Scan for the cell matching the given text and deliver its [X, Y] coordinate at center. 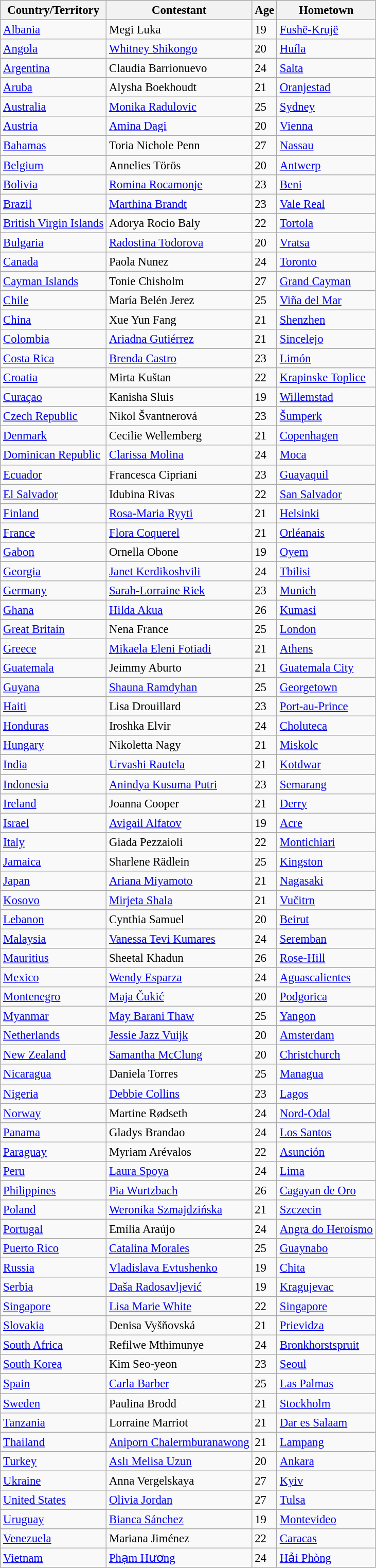
Denisa Vyšňovská [179, 1326]
Munich [326, 591]
Tortola [326, 223]
Nigeria [53, 1094]
Guatemala City [326, 668]
Daša Radosavljević [179, 1287]
Prievidza [326, 1326]
Phạm Hương [179, 1558]
Dar es Salaam [326, 1422]
Jamaica [53, 861]
Mexico [53, 978]
Radostina Todorova [179, 242]
Tanzania [53, 1422]
Spain [53, 1384]
British Virgin Islands [53, 223]
Anindya Kusuma Putri [179, 784]
Montenegro [53, 997]
Clarissa Molina [179, 455]
El Salvador [53, 494]
Laura Spoya [179, 1171]
Russia [53, 1268]
Sheetal Khadun [179, 958]
Sincelejo [326, 339]
Tbilisi [326, 571]
Yangon [326, 1016]
Chita [326, 1268]
Kim Seo-yeon [179, 1364]
Nena France [179, 629]
Christchurch [326, 1055]
Dominican Republic [53, 455]
India [53, 765]
Vladislava Evtushenko [179, 1268]
Greece [53, 649]
Hilda Akua [179, 610]
Montevideo [326, 1519]
Rosa-Maria Ryyti [179, 513]
United States [53, 1500]
Daniela Torres [179, 1074]
Jessie Jazz Vuijk [179, 1035]
Helsinki [326, 513]
Janet Kerdikoshvili [179, 571]
Moca [326, 455]
Kotdwar [326, 765]
Aniporn Chalermburanawong [179, 1442]
Wendy Esparza [179, 978]
Choluteca [326, 726]
Jeimmy Aburto [179, 668]
Country/Territory [53, 10]
Anna Vergelskaya [179, 1481]
Carla Barber [179, 1384]
Albania [53, 30]
Colombia [53, 339]
Annelies Törös [179, 165]
Paulina Brodd [179, 1403]
Krapinske Toplice [326, 378]
Belgium [53, 165]
Sydney [326, 107]
Age [264, 10]
Nicaragua [53, 1074]
Haiti [53, 707]
South Africa [53, 1345]
Weronika Szmajdzińska [179, 1210]
London [326, 629]
Curaçao [53, 397]
Bahamas [53, 146]
Kragujevac [326, 1287]
Guatemala [53, 668]
Japan [53, 881]
Paola Nunez [179, 262]
Amina Dagi [179, 126]
Canada [53, 262]
Cayman Islands [53, 281]
Nagasaki [326, 881]
Viña del Mar [326, 301]
Monika Radulovic [179, 107]
New Zealand [53, 1055]
Refilwe Mthimunye [179, 1345]
Lampang [326, 1442]
Pia Wurtzbach [179, 1190]
Kumasi [326, 610]
Bulgaria [53, 242]
Bolivia [53, 184]
Ireland [53, 803]
Šumperk [326, 416]
Finland [53, 513]
Cecilie Wellemberg [179, 436]
Xue Yun Fang [179, 320]
Orléanais [326, 533]
Myriam Arévalos [179, 1152]
Giada Pezzaioli [179, 842]
Bianca Sánchez [179, 1519]
Francesca Cipriani [179, 474]
Grand Cayman [326, 281]
May Barani Thaw [179, 1016]
Limón [326, 359]
Fushë-Krujë [326, 30]
Toria Nichole Penn [179, 146]
Chile [53, 301]
Caracas [326, 1539]
Tulsa [326, 1500]
Toronto [326, 262]
Copenhagen [326, 436]
Whitney Shikongo [179, 49]
Vale Real [326, 204]
Mirjeta Shala [179, 900]
Huíla [326, 49]
Philippines [53, 1190]
China [53, 320]
Mauritius [53, 958]
Vratsa [326, 242]
Great Britain [53, 629]
Megi Luka [179, 30]
Los Santos [326, 1132]
Cagayan de Oro [326, 1190]
Marthina Brandt [179, 204]
Mikaela Eleni Fotiadi [179, 649]
Hungary [53, 746]
Brenda Castro [179, 359]
Kanisha Sluis [179, 397]
Emília Araújo [179, 1229]
Malaysia [53, 939]
Lisa Marie White [179, 1307]
Bronkhorstspruit [326, 1345]
Catalina Morales [179, 1248]
Angra do Heroísmo [326, 1229]
María Belén Jerez [179, 301]
Czech Republic [53, 416]
Brazil [53, 204]
Hải Phòng [326, 1558]
Aslı Melisa Uzun [179, 1461]
Avigail Alfatov [179, 823]
Joanna Cooper [179, 803]
Rose-Hill [326, 958]
Nord-Odal [326, 1113]
Denmark [53, 436]
Szczecin [326, 1210]
Guyana [53, 688]
Stockholm [326, 1403]
Guayaquil [326, 474]
Martine Rødseth [179, 1113]
Turkey [53, 1461]
Kosovo [53, 900]
Poland [53, 1210]
Shauna Ramdyhan [179, 688]
Mariana Jiménez [179, 1539]
Hometown [326, 10]
Oyem [326, 552]
Serbia [53, 1287]
Contestant [179, 10]
Venezuela [53, 1539]
Derry [326, 803]
Sweden [53, 1403]
Debbie Collins [179, 1094]
Lisa Drouillard [179, 707]
Asunción [326, 1152]
France [53, 533]
Athens [326, 649]
Georgia [53, 571]
Claudia Barrionuevo [179, 68]
Shenzhen [326, 320]
Oranjestad [326, 87]
Gladys Brandao [179, 1132]
Vučitrn [326, 900]
Miskolc [326, 746]
Puerto Rico [53, 1248]
Lima [326, 1171]
Tonie Chisholm [179, 281]
Netherlands [53, 1035]
Myanmar [53, 1016]
San Salvador [326, 494]
Italy [53, 842]
Ukraine [53, 1481]
Beirut [326, 920]
Idubina Rivas [179, 494]
Nassau [326, 146]
Costa Rica [53, 359]
Acre [326, 823]
Beni [326, 184]
Nikol Švantnerová [179, 416]
Romina Rocamonje [179, 184]
Seremban [326, 939]
Croatia [53, 378]
Slovakia [53, 1326]
Sarah-Lorraine Riek [179, 591]
Flora Coquerel [179, 533]
Ghana [53, 610]
Australia [53, 107]
Aruba [53, 87]
Managua [326, 1074]
Paraguay [53, 1152]
Lagos [326, 1094]
Thailand [53, 1442]
Honduras [53, 726]
Georgetown [326, 688]
Amsterdam [326, 1035]
Ornella Obone [179, 552]
Cynthia Samuel [179, 920]
Ariana Miyamoto [179, 881]
Lebanon [53, 920]
Gabon [53, 552]
Sharlene Rädlein [179, 861]
Guaynabo [326, 1248]
Portugal [53, 1229]
Kingston [326, 861]
Alysha Boekhoudt [179, 87]
Ariadna Gutiérrez [179, 339]
Salta [326, 68]
Olivia Jordan [179, 1500]
Germany [53, 591]
Lorraine Marriot [179, 1422]
Vienna [326, 126]
Israel [53, 823]
Maja Čukić [179, 997]
Austria [53, 126]
Vietnam [53, 1558]
Angola [53, 49]
Adorya Rocio Baly [179, 223]
Montichiari [326, 842]
Mirta Kuštan [179, 378]
Samantha McClung [179, 1055]
Panama [53, 1132]
Iroshka Elvir [179, 726]
Ecuador [53, 474]
Port-au-Prince [326, 707]
Seoul [326, 1364]
Podgorica [326, 997]
Urvashi Rautela [179, 765]
Peru [53, 1171]
Norway [53, 1113]
Semarang [326, 784]
Uruguay [53, 1519]
South Korea [53, 1364]
Aguascalientes [326, 978]
Willemstad [326, 397]
Nikoletta Nagy [179, 746]
Las Palmas [326, 1384]
Argentina [53, 68]
Indonesia [53, 784]
Antwerp [326, 165]
Vanessa Tevi Kumares [179, 939]
Kyiv [326, 1481]
Ankara [326, 1461]
